Provide the [X, Y] coordinate of the cell's center where the given text is located.  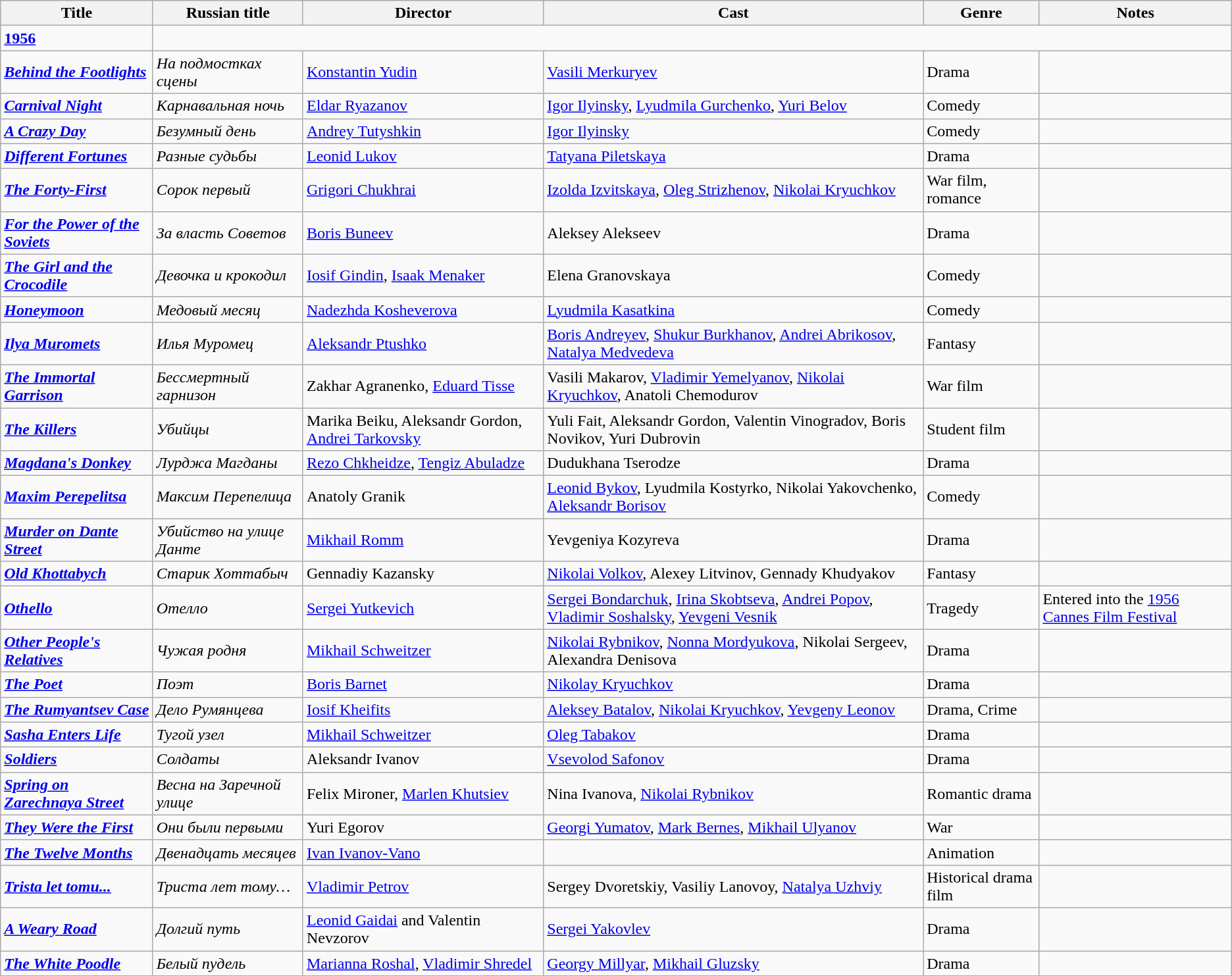
Leonid Lukov [423, 156]
Leonid Gaidai and Valentin Nevzorov [423, 929]
Весна на Заречной улице [228, 794]
Убийство на улице Данте [228, 540]
Aleksandr Ptushko [423, 344]
Tatyana Piletskaya [733, 156]
Different Fortunes [76, 156]
Девочка и крокодил [228, 275]
Mikhail Romm [423, 540]
Iosif Gindin, Isaak Menaker [423, 275]
Они были первыми [228, 827]
Genre [981, 13]
Zakhar Agranenko, Eduard Tisse [423, 386]
Leonid Bykov, Lyudmila Kostyrko, Nikolai Yakovchenko, Aleksandr Borisov [733, 498]
Sasha Enters Life [76, 734]
Notes [1135, 13]
Сорок первый [228, 190]
Старик Хоттабыч [228, 574]
Nadezhda Kosheverova [423, 309]
For the Power of the Soviets [76, 233]
Медовый месяц [228, 309]
Marika Beiku, Aleksandr Gordon, Andrei Tarkovsky [423, 429]
Boris Andreyev, Shukur Burkhanov, Andrei Abrikosov, Natalya Medvedeva [733, 344]
Konstantin Yudin [423, 72]
Igor Ilyinsky, Lyudmila Gurchenko, Yuri Belov [733, 106]
Тугой узел [228, 734]
Director [423, 13]
1956 [76, 38]
За власть Советов [228, 233]
Nikolai Volkov, Alexey Litvinov, Gennady Khudyakov [733, 574]
На подмостках сцены [228, 72]
War film [981, 386]
Student film [981, 429]
Murder on Dante Street [76, 540]
Gennadiy Kazansky [423, 574]
Бессмертный гарнизон [228, 386]
Andrey Tutyshkin [423, 131]
War film, romance [981, 190]
Илья Муромец [228, 344]
Title [76, 13]
Elena Granovskaya [733, 275]
Honeymoon [76, 309]
Триста лет тому… [228, 886]
The Rumyantsev Case [76, 709]
Vladimir Petrov [423, 886]
Yevgeniya Kozyreva [733, 540]
Soldiers [76, 759]
Лурджа Магданы [228, 463]
Trista let tomu... [76, 886]
The Immortal Garrison [76, 386]
Sergei Yutkevich [423, 608]
They Were the First [76, 827]
Boris Barnet [423, 684]
Sergei Bondarchuk, Irina Skobtseva, Andrei Popov, Vladimir Soshalsky, Yevgeni Vesnik [733, 608]
Lyudmila Kasatkina [733, 309]
Eldar Ryazanov [423, 106]
A Weary Road [76, 929]
Iosif Kheifits [423, 709]
Yuli Fait, Aleksandr Gordon, Valentin Vinogradov, Boris Novikov, Yuri Dubrovin [733, 429]
Солдаты [228, 759]
Поэт [228, 684]
Sergei Yakovlev [733, 929]
Other People's Relatives [76, 650]
Cast [733, 13]
Spring on Zarechnaya Street [76, 794]
The Twelve Months [76, 852]
Aleksey Batalov, Nikolai Kryuchkov, Yevgeny Leonov [733, 709]
Yuri Egorov [423, 827]
Carnival Night [76, 106]
Romantic drama [981, 794]
Карнавальная ночь [228, 106]
Долгий путь [228, 929]
Maxim Perepelitsa [76, 498]
Animation [981, 852]
Anatoly Granik [423, 498]
Дело Румянцева [228, 709]
Igor Ilyinsky [733, 131]
Historical drama film [981, 886]
Ivan Ivanov-Vano [423, 852]
Georgi Yumatov, Mark Bernes, Mikhail Ulyanov [733, 827]
War [981, 827]
Nikolay Kryuchkov [733, 684]
Vasili Makarov, Vladimir Yemelyanov, Nikolai Kryuchkov, Anatoli Chemodurov [733, 386]
Ilya Muromets [76, 344]
Vsevolod Safonov [733, 759]
Tragedy [981, 608]
The Killers [76, 429]
Old Khottabych [76, 574]
Rezo Chkheidze, Tengiz Abuladze [423, 463]
Oleg Tabakov [733, 734]
Grigori Chukhrai [423, 190]
Othello [76, 608]
Чужая родня [228, 650]
Dudukhana Tserodze [733, 463]
Aleksey Alekseev [733, 233]
Убийцы [228, 429]
Разные судьбы [228, 156]
Vasili Merkuryev [733, 72]
Nikolai Rybnikov, Nonna Mordyukova, Nikolai Sergeev, Alexandra Denisova [733, 650]
Безумный день [228, 131]
The Forty-First [76, 190]
Sergey Dvoretskiy, Vasiliy Lanovoy, Natalya Uzhviy [733, 886]
Russian title [228, 13]
Boris Buneev [423, 233]
Georgy Millyar, Mikhail Gluzsky [733, 963]
Максим Перепелица [228, 498]
Behind the Footlights [76, 72]
The Girl and the Crocodile [76, 275]
The White Poodle [76, 963]
A Crazy Day [76, 131]
The Poet [76, 684]
Drama, Crime [981, 709]
Nina Ivanova, Nikolai Rybnikov [733, 794]
Aleksandr Ivanov [423, 759]
Felix Mironer, Marlen Khutsiev [423, 794]
Белый пудель [228, 963]
Magdana's Donkey [76, 463]
Двенадцать месяцев [228, 852]
Marianna Roshal, Vladimir Shredel [423, 963]
Entered into the 1956 Cannes Film Festival [1135, 608]
Izolda Izvitskaya, Oleg Strizhenov, Nikolai Kryuchkov [733, 190]
Отелло [228, 608]
